Find where the given text appears and provide that cell's center as [X, Y] coordinate. 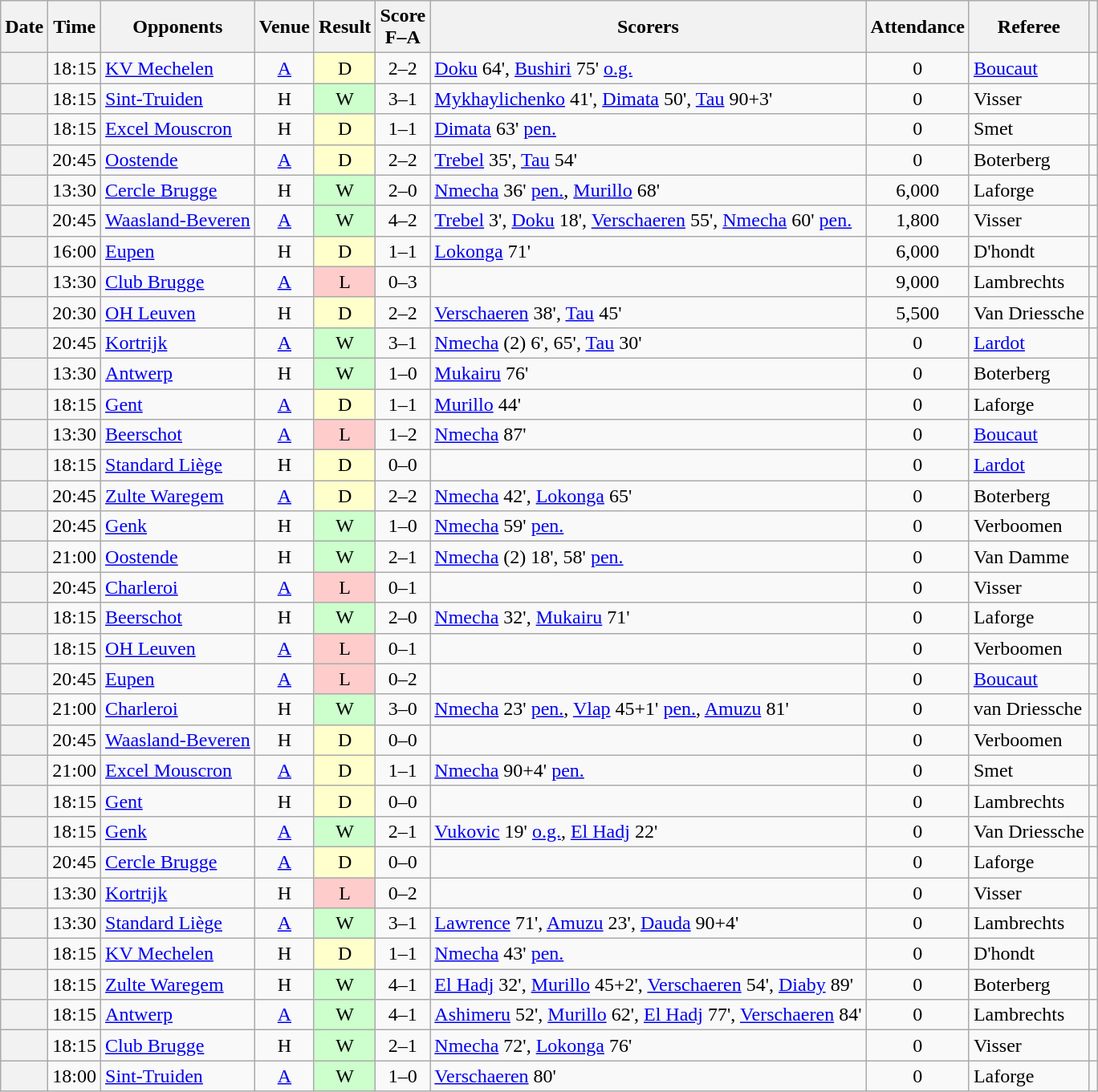
Nmecha (2) 6', 65', Tau 30' [649, 343]
Attendance [917, 27]
Mykhaylichenko 41', Dimata 50', Tau 90+3' [649, 99]
9,000 [917, 282]
Lawrence 71', Amuzu 23', Dauda 90+4' [649, 924]
20:30 [75, 312]
Result [344, 27]
Ashimeru 52', Murillo 62', El Hadj 77', Verschaeren 84' [649, 1015]
Nmecha 43' pen. [649, 954]
Trebel 35', Tau 54' [649, 160]
El Hadj 32', Murillo 45+2', Verschaeren 54', Diaby 89' [649, 984]
Verschaeren 80' [649, 1076]
Mukairu 76' [649, 373]
Nmecha 90+4' pen. [649, 770]
Nmecha 42', Lokonga 65' [649, 496]
Time [75, 27]
Nmecha 32', Mukairu 71' [649, 618]
3–0 [403, 709]
4–2 [403, 221]
Nmecha 36' pen., Murillo 68' [649, 190]
Referee [1029, 27]
16:00 [75, 251]
Venue [284, 27]
Nmecha 87' [649, 435]
Dimata 63' pen. [649, 129]
0–3 [403, 282]
Verschaeren 38', Tau 45' [649, 312]
Nmecha 72', Lokonga 76' [649, 1045]
Van Damme [1029, 557]
Trebel 3', Doku 18', Verschaeren 55', Nmecha 60' pen. [649, 221]
Nmecha (2) 18', 58' pen. [649, 557]
Nmecha 59' pen. [649, 526]
Doku 64', Bushiri 75' o.g. [649, 68]
5,500 [917, 312]
Date [24, 27]
Lokonga 71' [649, 251]
Murillo 44' [649, 404]
18:00 [75, 1076]
1–2 [403, 435]
Opponents [178, 27]
Scorers [649, 27]
ScoreF–A [403, 27]
Vukovic 19' o.g., El Hadj 22' [649, 831]
Nmecha 23' pen., Vlap 45+1' pen., Amuzu 81' [649, 709]
1,800 [917, 221]
van Driessche [1029, 709]
